Pinpoint the cell where the given text exists, returning its (X, Y) midpoint coordinate. 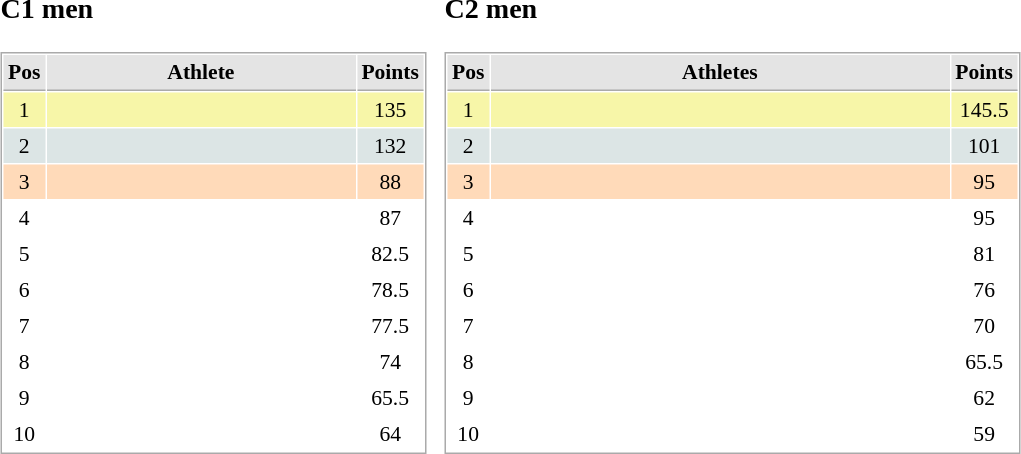
70 (984, 326)
78.5 (390, 290)
77.5 (390, 326)
132 (390, 146)
Athletes (720, 74)
88 (390, 182)
101 (984, 146)
62 (984, 398)
Athlete (200, 74)
64 (390, 434)
81 (984, 254)
59 (984, 434)
145.5 (984, 110)
135 (390, 110)
82.5 (390, 254)
74 (390, 362)
76 (984, 290)
87 (390, 218)
